For the text-containing cell, return its midpoint in [X, Y] coordinate format. 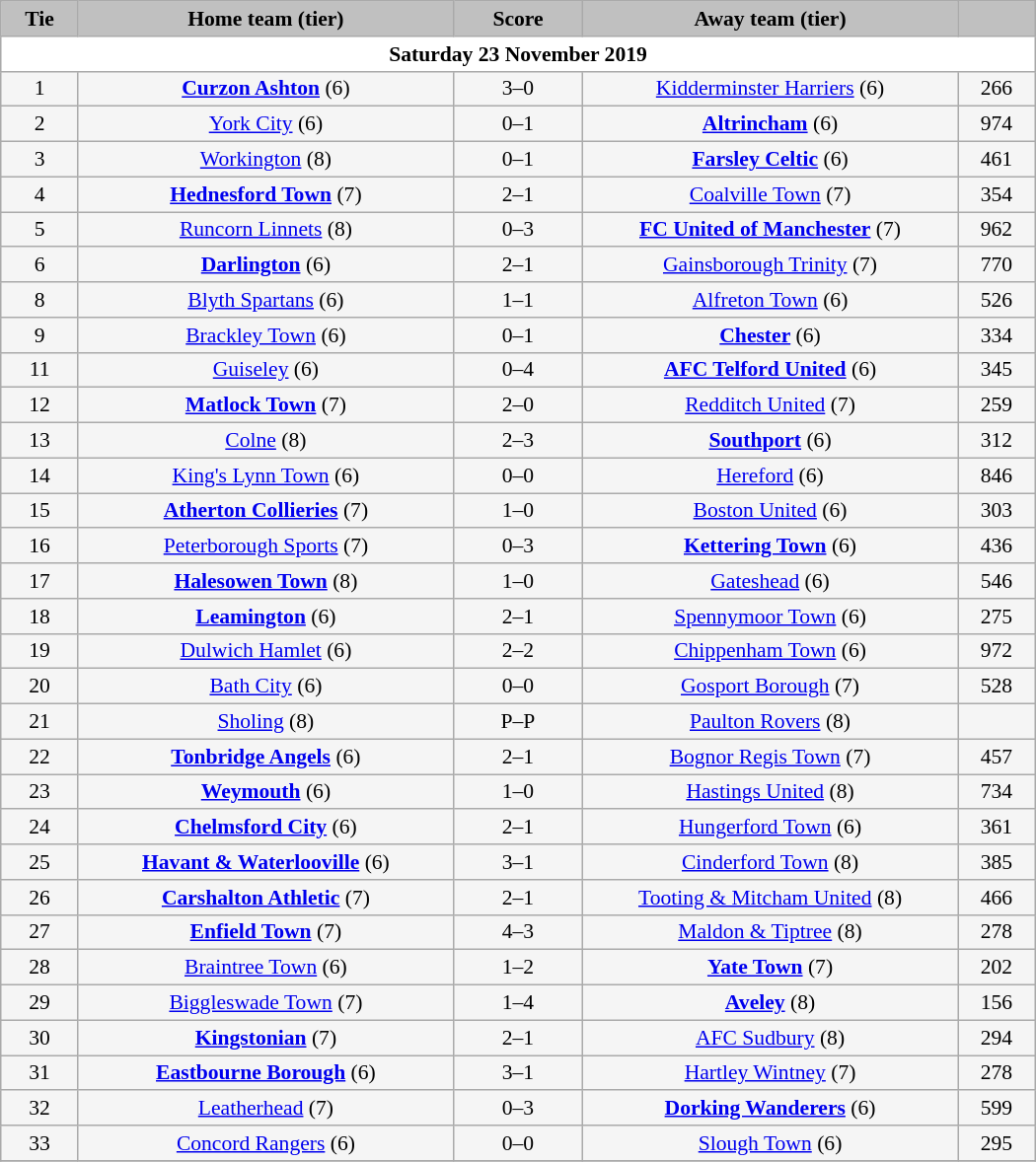
FC United of Manchester (7) [771, 230]
Leamington (6) [265, 617]
Gateshead (6) [771, 581]
AFC Sudbury (8) [771, 1038]
Score [517, 19]
528 [997, 687]
Braintree Town (6) [265, 968]
Sholing (8) [265, 722]
11 [39, 370]
King's Lynn Town (6) [265, 475]
972 [997, 651]
Kingstonian (7) [265, 1038]
24 [39, 828]
202 [997, 968]
Curzon Ashton (6) [265, 89]
2–0 [517, 405]
2 [39, 124]
York City (6) [265, 124]
Southport (6) [771, 441]
Tonbridge Angels (6) [265, 757]
Eastbourne Borough (6) [265, 1073]
Bognor Regis Town (7) [771, 757]
770 [997, 265]
4 [39, 194]
962 [997, 230]
28 [39, 968]
Tie [39, 19]
Peterborough Sports (7) [265, 546]
Hartley Wintney (7) [771, 1073]
266 [997, 89]
Maldon & Tiptree (8) [771, 932]
1–4 [517, 1003]
Bath City (6) [265, 687]
15 [39, 511]
Farsley Celtic (6) [771, 160]
12 [39, 405]
334 [997, 335]
20 [39, 687]
Darlington (6) [265, 265]
2–3 [517, 441]
385 [997, 862]
Alfreton Town (6) [771, 300]
546 [997, 581]
0–4 [517, 370]
8 [39, 300]
16 [39, 546]
Kidderminster Harriers (6) [771, 89]
13 [39, 441]
974 [997, 124]
Spennymoor Town (6) [771, 617]
Leatherhead (7) [265, 1109]
361 [997, 828]
Dulwich Hamlet (6) [265, 651]
Atherton Collieries (7) [265, 511]
526 [997, 300]
Halesowen Town (8) [265, 581]
Saturday 23 November 2019 [518, 54]
33 [39, 1143]
26 [39, 898]
345 [997, 370]
Gosport Borough (7) [771, 687]
29 [39, 1003]
AFC Telford United (6) [771, 370]
6 [39, 265]
Workington (8) [265, 160]
25 [39, 862]
436 [997, 546]
18 [39, 617]
Yate Town (7) [771, 968]
Home team (tier) [265, 19]
Altrincham (6) [771, 124]
Biggleswade Town (7) [265, 1003]
Coalville Town (7) [771, 194]
Hednesford Town (7) [265, 194]
Concord Rangers (6) [265, 1143]
1 [39, 89]
Slough Town (6) [771, 1143]
294 [997, 1038]
Enfield Town (7) [265, 932]
295 [997, 1143]
Chippenham Town (6) [771, 651]
461 [997, 160]
3–0 [517, 89]
156 [997, 1003]
Aveley (8) [771, 1003]
457 [997, 757]
30 [39, 1038]
Chelmsford City (6) [265, 828]
Paulton Rovers (8) [771, 722]
Dorking Wanderers (6) [771, 1109]
Hereford (6) [771, 475]
466 [997, 898]
P–P [517, 722]
Tooting & Mitcham United (8) [771, 898]
275 [997, 617]
846 [997, 475]
1–1 [517, 300]
Colne (8) [265, 441]
312 [997, 441]
21 [39, 722]
5 [39, 230]
Carshalton Athletic (7) [265, 898]
Boston United (6) [771, 511]
23 [39, 792]
Weymouth (6) [265, 792]
Chester (6) [771, 335]
31 [39, 1073]
Away team (tier) [771, 19]
Runcorn Linnets (8) [265, 230]
Redditch United (7) [771, 405]
9 [39, 335]
27 [39, 932]
Blyth Spartans (6) [265, 300]
1–2 [517, 968]
Hungerford Town (6) [771, 828]
259 [997, 405]
Guiseley (6) [265, 370]
32 [39, 1109]
Kettering Town (6) [771, 546]
Matlock Town (7) [265, 405]
354 [997, 194]
734 [997, 792]
14 [39, 475]
Cinderford Town (8) [771, 862]
Gainsborough Trinity (7) [771, 265]
Hastings United (8) [771, 792]
599 [997, 1109]
19 [39, 651]
Brackley Town (6) [265, 335]
17 [39, 581]
3 [39, 160]
303 [997, 511]
Havant & Waterlooville (6) [265, 862]
22 [39, 757]
2–2 [517, 651]
4–3 [517, 932]
